Search for the cell housing the specified text and yield its [X, Y] center coordinate. 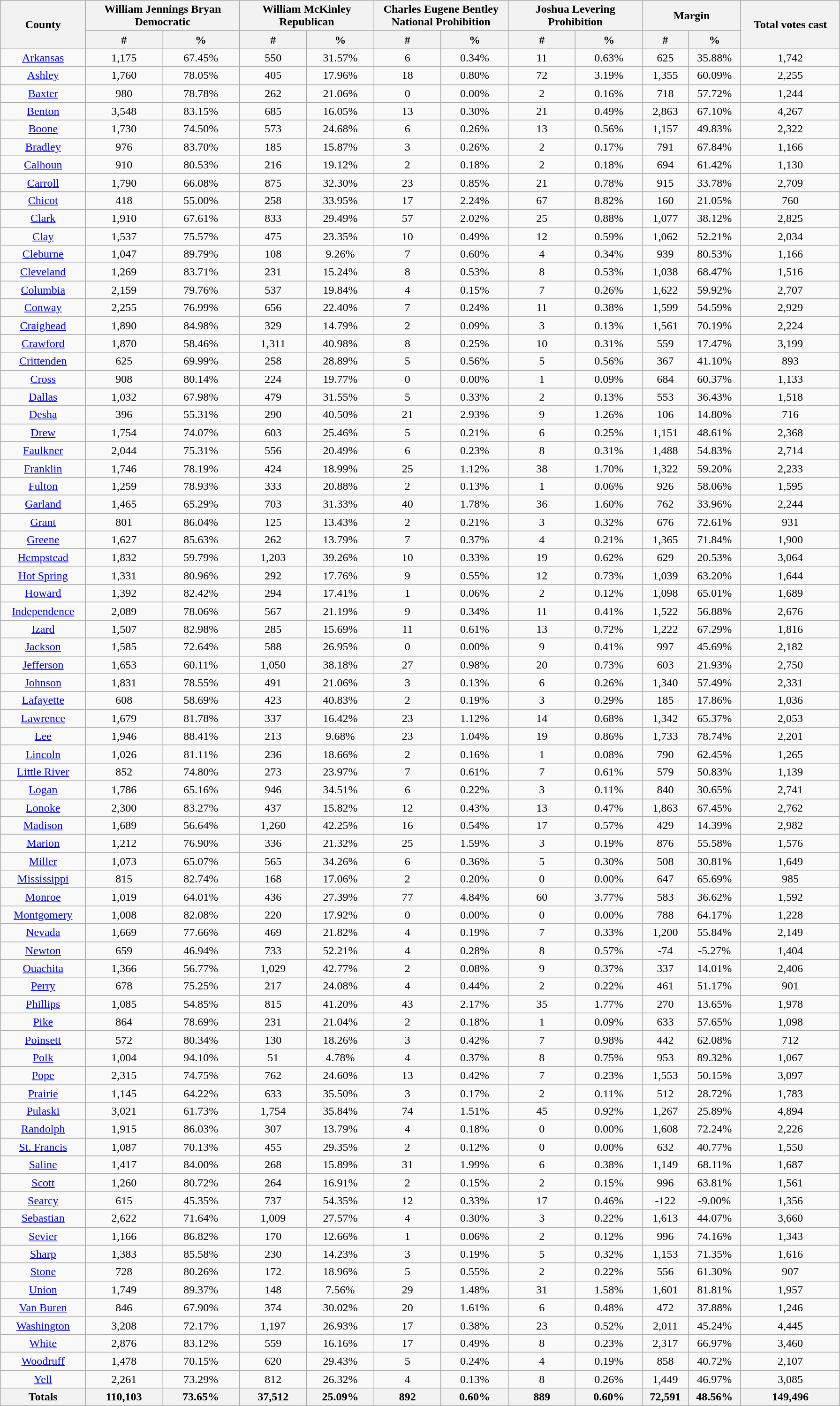
1,244 [790, 93]
80.72% [201, 1183]
78.06% [201, 611]
81.11% [201, 754]
Conway [43, 308]
38.12% [714, 218]
Poinsett [43, 1040]
1,627 [124, 540]
17.76% [341, 576]
51.17% [714, 986]
2,182 [790, 647]
Pike [43, 1022]
3,064 [790, 558]
737 [273, 1201]
1,669 [124, 933]
56.77% [201, 968]
14.80% [714, 415]
1,032 [124, 397]
14.23% [341, 1254]
1,203 [273, 558]
1,008 [124, 915]
1,522 [665, 611]
19.12% [341, 165]
791 [665, 147]
Logan [43, 790]
Mississippi [43, 879]
2,741 [790, 790]
125 [273, 522]
270 [665, 1004]
Clark [43, 218]
85.58% [201, 1254]
285 [273, 629]
1,311 [273, 343]
1,133 [790, 379]
0.63% [609, 58]
84.98% [201, 326]
1,915 [124, 1129]
712 [790, 1040]
18.26% [341, 1040]
57 [407, 218]
0.85% [475, 182]
3,021 [124, 1111]
18.99% [341, 468]
30.65% [714, 790]
Stone [43, 1272]
73.65% [201, 1397]
1,488 [665, 450]
54.83% [714, 450]
926 [665, 486]
45.24% [714, 1325]
4,894 [790, 1111]
15.87% [341, 147]
1,742 [790, 58]
50.15% [714, 1075]
64.17% [714, 915]
0.28% [475, 950]
1,383 [124, 1254]
21.19% [341, 611]
74.07% [201, 433]
Dallas [43, 397]
608 [124, 700]
72.24% [714, 1129]
1,157 [665, 129]
1,783 [790, 1094]
23.35% [341, 236]
3,660 [790, 1218]
1,786 [124, 790]
1,139 [790, 772]
1,267 [665, 1111]
65.07% [201, 861]
1,029 [273, 968]
15.82% [341, 807]
42.25% [341, 826]
2,261 [124, 1379]
65.16% [201, 790]
65.69% [714, 879]
64.22% [201, 1094]
1,365 [665, 540]
1,019 [124, 897]
49.83% [714, 129]
19.77% [341, 379]
1.61% [475, 1307]
901 [790, 986]
Jackson [43, 647]
45.35% [201, 1201]
86.82% [201, 1236]
30.81% [714, 861]
Madison [43, 826]
-5.27% [714, 950]
17.96% [341, 76]
57.49% [714, 683]
685 [273, 111]
75.31% [201, 450]
40.98% [341, 343]
893 [790, 361]
74.75% [201, 1075]
Randolph [43, 1129]
1,687 [790, 1165]
Joshua LeveringProhibition [575, 16]
William Jennings Bryan Democratic [163, 16]
573 [273, 129]
44.07% [714, 1218]
15.24% [341, 272]
1,417 [124, 1165]
71.84% [714, 540]
833 [273, 218]
1,322 [665, 468]
1,733 [665, 736]
16.42% [341, 718]
83.70% [201, 147]
35.84% [341, 1111]
Pope [43, 1075]
22.40% [341, 308]
76.90% [201, 844]
2,034 [790, 236]
429 [665, 826]
1.78% [475, 504]
Grant [43, 522]
396 [124, 415]
Marion [43, 844]
2,226 [790, 1129]
491 [273, 683]
58.46% [201, 343]
1,613 [665, 1218]
1,957 [790, 1290]
479 [273, 397]
94.10% [201, 1057]
21.05% [714, 200]
550 [273, 58]
13.43% [341, 522]
2.24% [475, 200]
1,149 [665, 1165]
34.51% [341, 790]
418 [124, 200]
58.06% [714, 486]
537 [273, 290]
907 [790, 1272]
32.30% [341, 182]
80.34% [201, 1040]
0.80% [475, 76]
45 [542, 1111]
1,550 [790, 1147]
2,224 [790, 326]
35.88% [714, 58]
4,445 [790, 1325]
876 [665, 844]
16.91% [341, 1183]
36 [542, 504]
Greene [43, 540]
4.78% [341, 1057]
220 [273, 915]
40.83% [341, 700]
801 [124, 522]
Miller [43, 861]
2,044 [124, 450]
69.99% [201, 361]
55.31% [201, 415]
1,478 [124, 1361]
Cross [43, 379]
2,707 [790, 290]
50.83% [714, 772]
27 [407, 665]
66.08% [201, 182]
78.69% [201, 1022]
27.39% [341, 897]
33.78% [714, 182]
647 [665, 879]
1,870 [124, 343]
629 [665, 558]
66.97% [714, 1343]
25.89% [714, 1111]
Margin [692, 16]
0.86% [609, 736]
2,406 [790, 968]
75.25% [201, 986]
659 [124, 950]
67.29% [714, 629]
9.68% [341, 736]
2,825 [790, 218]
78.05% [201, 76]
1,265 [790, 754]
62.45% [714, 754]
89.32% [714, 1057]
1.60% [609, 504]
William McKinleyRepublican [307, 16]
Boone [43, 129]
1,790 [124, 182]
Ouachita [43, 968]
1.51% [475, 1111]
0.44% [475, 986]
2,053 [790, 718]
61.73% [201, 1111]
1,259 [124, 486]
1,153 [665, 1254]
579 [665, 772]
35 [542, 1004]
329 [273, 326]
82.74% [201, 879]
840 [665, 790]
82.42% [201, 593]
1,246 [790, 1307]
892 [407, 1397]
678 [124, 986]
216 [273, 165]
Searcy [43, 1201]
74.16% [714, 1236]
Ashley [43, 76]
217 [273, 986]
Totals [43, 1397]
Van Buren [43, 1307]
36.62% [714, 897]
78.55% [201, 683]
875 [273, 182]
2,317 [665, 1343]
1,039 [665, 576]
60 [542, 897]
1,649 [790, 861]
0.72% [609, 629]
290 [273, 415]
80.14% [201, 379]
1.99% [475, 1165]
17.41% [341, 593]
1,004 [124, 1057]
86.03% [201, 1129]
733 [273, 950]
14.79% [341, 326]
1,601 [665, 1290]
Scott [43, 1183]
18 [407, 76]
72 [542, 76]
21.04% [341, 1022]
73.29% [201, 1379]
728 [124, 1272]
1,592 [790, 897]
512 [665, 1094]
1,067 [790, 1057]
29 [407, 1290]
Bradley [43, 147]
48.56% [714, 1397]
55.84% [714, 933]
1,910 [124, 218]
236 [273, 754]
56.64% [201, 826]
14.39% [714, 826]
656 [273, 308]
80.26% [201, 1272]
Cleburne [43, 254]
0.36% [475, 861]
58.69% [201, 700]
23.97% [341, 772]
2,322 [790, 129]
7.56% [341, 1290]
40.72% [714, 1361]
908 [124, 379]
1,616 [790, 1254]
985 [790, 879]
Lee [43, 736]
3,208 [124, 1325]
29.49% [341, 218]
89.79% [201, 254]
915 [665, 182]
461 [665, 986]
Sebastian [43, 1218]
29.43% [341, 1361]
Lonoke [43, 807]
85.63% [201, 540]
437 [273, 807]
16 [407, 826]
224 [273, 379]
21.82% [341, 933]
83.71% [201, 272]
Montgomery [43, 915]
55.00% [201, 200]
632 [665, 1147]
1,087 [124, 1147]
60.09% [714, 76]
294 [273, 593]
82.98% [201, 629]
3,548 [124, 111]
White [43, 1343]
0.43% [475, 807]
1.04% [475, 736]
2,089 [124, 611]
75.57% [201, 236]
67.61% [201, 218]
1,831 [124, 683]
28.89% [341, 361]
-74 [665, 950]
83.27% [201, 807]
18.66% [341, 754]
77 [407, 897]
1,342 [665, 718]
1,900 [790, 540]
846 [124, 1307]
40.77% [714, 1147]
1,644 [790, 576]
31.57% [341, 58]
81.81% [714, 1290]
1,073 [124, 861]
1,175 [124, 58]
72.64% [201, 647]
1.26% [609, 415]
1.58% [609, 1290]
Izard [43, 629]
1,749 [124, 1290]
70.19% [714, 326]
74.50% [201, 129]
1,151 [665, 433]
2,863 [665, 111]
38 [542, 468]
Lincoln [43, 754]
54.35% [341, 1201]
59.79% [201, 558]
33.95% [341, 200]
Craighead [43, 326]
423 [273, 700]
56.88% [714, 611]
333 [273, 486]
Yell [43, 1379]
1,331 [124, 576]
65.37% [714, 718]
84.00% [201, 1165]
21.32% [341, 844]
25.46% [341, 433]
41.10% [714, 361]
1,036 [790, 700]
0.88% [609, 218]
78.74% [714, 736]
1,404 [790, 950]
716 [790, 415]
Crawford [43, 343]
997 [665, 647]
1,449 [665, 1379]
63.20% [714, 576]
15.69% [341, 629]
2,876 [124, 1343]
172 [273, 1272]
81.78% [201, 718]
Cleveland [43, 272]
Desha [43, 415]
88.41% [201, 736]
2.17% [475, 1004]
3.77% [609, 897]
3,097 [790, 1075]
0.75% [609, 1057]
455 [273, 1147]
83.15% [201, 111]
1,537 [124, 236]
2,331 [790, 683]
852 [124, 772]
130 [273, 1040]
1,595 [790, 486]
28.72% [714, 1094]
Garland [43, 504]
72.17% [201, 1325]
60.37% [714, 379]
61.30% [714, 1272]
38.18% [341, 665]
2,762 [790, 807]
Woodruff [43, 1361]
469 [273, 933]
1,746 [124, 468]
36.43% [714, 397]
39.26% [341, 558]
Sharp [43, 1254]
2,368 [790, 433]
760 [790, 200]
1,576 [790, 844]
40 [407, 504]
46.94% [201, 950]
Chicot [43, 200]
Hot Spring [43, 576]
55.58% [714, 844]
15.89% [341, 1165]
80.96% [201, 576]
0.48% [609, 1307]
615 [124, 1201]
68.11% [714, 1165]
1,653 [124, 665]
0.62% [609, 558]
1,392 [124, 593]
3,199 [790, 343]
Crittenden [43, 361]
273 [273, 772]
703 [273, 504]
812 [273, 1379]
1,760 [124, 76]
13.65% [714, 1004]
8.82% [609, 200]
1,197 [273, 1325]
367 [665, 361]
29.35% [341, 1147]
67.90% [201, 1307]
931 [790, 522]
0.52% [609, 1325]
2,107 [790, 1361]
72.61% [714, 522]
63.81% [714, 1183]
684 [665, 379]
1,343 [790, 1236]
18.96% [341, 1272]
31.55% [341, 397]
25.09% [341, 1397]
16.16% [341, 1343]
292 [273, 576]
Jefferson [43, 665]
1.77% [609, 1004]
Columbia [43, 290]
1,356 [790, 1201]
1,518 [790, 397]
3,460 [790, 1343]
2.02% [475, 218]
78.78% [201, 93]
676 [665, 522]
26.93% [341, 1325]
83.12% [201, 1343]
Baxter [43, 93]
72,591 [665, 1397]
2,233 [790, 468]
48.61% [714, 433]
61.42% [714, 165]
976 [124, 147]
Calhoun [43, 165]
110,103 [124, 1397]
Hempstead [43, 558]
Little River [43, 772]
67.10% [714, 111]
168 [273, 879]
37.88% [714, 1307]
12.66% [341, 1236]
9.26% [341, 254]
1,622 [665, 290]
Charles Eugene BentleyNational Prohibition [441, 16]
51 [273, 1057]
Howard [43, 593]
1,832 [124, 558]
0.59% [609, 236]
1,050 [273, 665]
1,355 [665, 76]
86.04% [201, 522]
1,465 [124, 504]
405 [273, 76]
67 [542, 200]
1,553 [665, 1075]
0.20% [475, 879]
1,946 [124, 736]
76.99% [201, 308]
Phillips [43, 1004]
1,507 [124, 629]
2,676 [790, 611]
67.84% [714, 147]
Independence [43, 611]
89.37% [201, 1290]
68.47% [714, 272]
27.57% [341, 1218]
14 [542, 718]
21.93% [714, 665]
910 [124, 165]
Pulaski [43, 1111]
37,512 [273, 1397]
1,863 [665, 807]
1.48% [475, 1290]
472 [665, 1307]
Saline [43, 1165]
1,585 [124, 647]
0.68% [609, 718]
1,212 [124, 844]
1,200 [665, 933]
17.47% [714, 343]
2,929 [790, 308]
1,228 [790, 915]
1.59% [475, 844]
82.08% [201, 915]
54.59% [714, 308]
3,085 [790, 1379]
57.72% [714, 93]
718 [665, 93]
24.68% [341, 129]
170 [273, 1236]
790 [665, 754]
70.15% [201, 1361]
Nevada [43, 933]
Drew [43, 433]
42.77% [341, 968]
Lafayette [43, 700]
0.46% [609, 1201]
1,130 [790, 165]
694 [665, 165]
2,159 [124, 290]
572 [124, 1040]
1,816 [790, 629]
17.86% [714, 700]
57.65% [714, 1022]
65.29% [201, 504]
4,267 [790, 111]
858 [665, 1361]
1,269 [124, 272]
30.02% [341, 1307]
74.80% [201, 772]
35.50% [341, 1094]
2,201 [790, 736]
54.85% [201, 1004]
Benton [43, 111]
106 [665, 415]
4.84% [475, 897]
583 [665, 897]
19.84% [341, 290]
0.78% [609, 182]
230 [273, 1254]
565 [273, 861]
78.19% [201, 468]
946 [273, 790]
17.92% [341, 915]
14.01% [714, 968]
3.19% [609, 76]
Washington [43, 1325]
2,244 [790, 504]
2,982 [790, 826]
0.29% [609, 700]
588 [273, 647]
County [43, 24]
24.08% [341, 986]
2,714 [790, 450]
33.96% [714, 504]
864 [124, 1022]
Clay [43, 236]
567 [273, 611]
59.20% [714, 468]
149,496 [790, 1397]
2,750 [790, 665]
24.60% [341, 1075]
1,085 [124, 1004]
0.47% [609, 807]
Union [43, 1290]
424 [273, 468]
Arkansas [43, 58]
939 [665, 254]
889 [542, 1397]
2,149 [790, 933]
Monroe [43, 897]
Johnson [43, 683]
1,516 [790, 272]
St. Francis [43, 1147]
0.92% [609, 1111]
77.66% [201, 933]
620 [273, 1361]
26.32% [341, 1379]
1,730 [124, 129]
2,315 [124, 1075]
1,047 [124, 254]
Carroll [43, 182]
20.88% [341, 486]
Prairie [43, 1094]
-9.00% [714, 1201]
953 [665, 1057]
1,978 [790, 1004]
16.05% [341, 111]
70.13% [201, 1147]
46.97% [714, 1379]
108 [273, 254]
Faulkner [43, 450]
Polk [43, 1057]
59.92% [714, 290]
Total votes cast [790, 24]
160 [665, 200]
2,622 [124, 1218]
264 [273, 1183]
1,608 [665, 1129]
307 [273, 1129]
1,062 [665, 236]
Newton [43, 950]
2,709 [790, 182]
65.01% [714, 593]
1,366 [124, 968]
45.69% [714, 647]
Franklin [43, 468]
1,038 [665, 272]
Sevier [43, 1236]
41.20% [341, 1004]
475 [273, 236]
74 [407, 1111]
71.64% [201, 1218]
Fulton [43, 486]
20.49% [341, 450]
1,077 [665, 218]
67.98% [201, 397]
60.11% [201, 665]
553 [665, 397]
980 [124, 93]
71.35% [714, 1254]
79.76% [201, 290]
1,679 [124, 718]
442 [665, 1040]
2,300 [124, 807]
20.53% [714, 558]
0.54% [475, 826]
62.08% [714, 1040]
64.01% [201, 897]
1,009 [273, 1218]
26.95% [341, 647]
1.70% [609, 468]
2.93% [475, 415]
148 [273, 1290]
Lawrence [43, 718]
Perry [43, 986]
78.93% [201, 486]
1,890 [124, 326]
1,145 [124, 1094]
1,340 [665, 683]
436 [273, 897]
336 [273, 844]
1,599 [665, 308]
43 [407, 1004]
31.33% [341, 504]
-122 [665, 1201]
17.06% [341, 879]
374 [273, 1307]
34.26% [341, 861]
1,222 [665, 629]
213 [273, 736]
1,026 [124, 754]
268 [273, 1165]
788 [665, 915]
40.50% [341, 415]
508 [665, 861]
2,011 [665, 1325]
